Provide the (X, Y) coordinate of the cell's center where the given text is located.  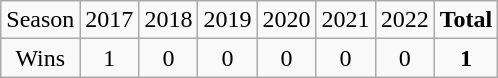
Total (466, 20)
Season (40, 20)
2020 (286, 20)
Wins (40, 58)
2019 (228, 20)
2017 (110, 20)
2022 (404, 20)
2021 (346, 20)
2018 (168, 20)
